Provide the (x, y) coordinate of the cell's center where the given text is located.  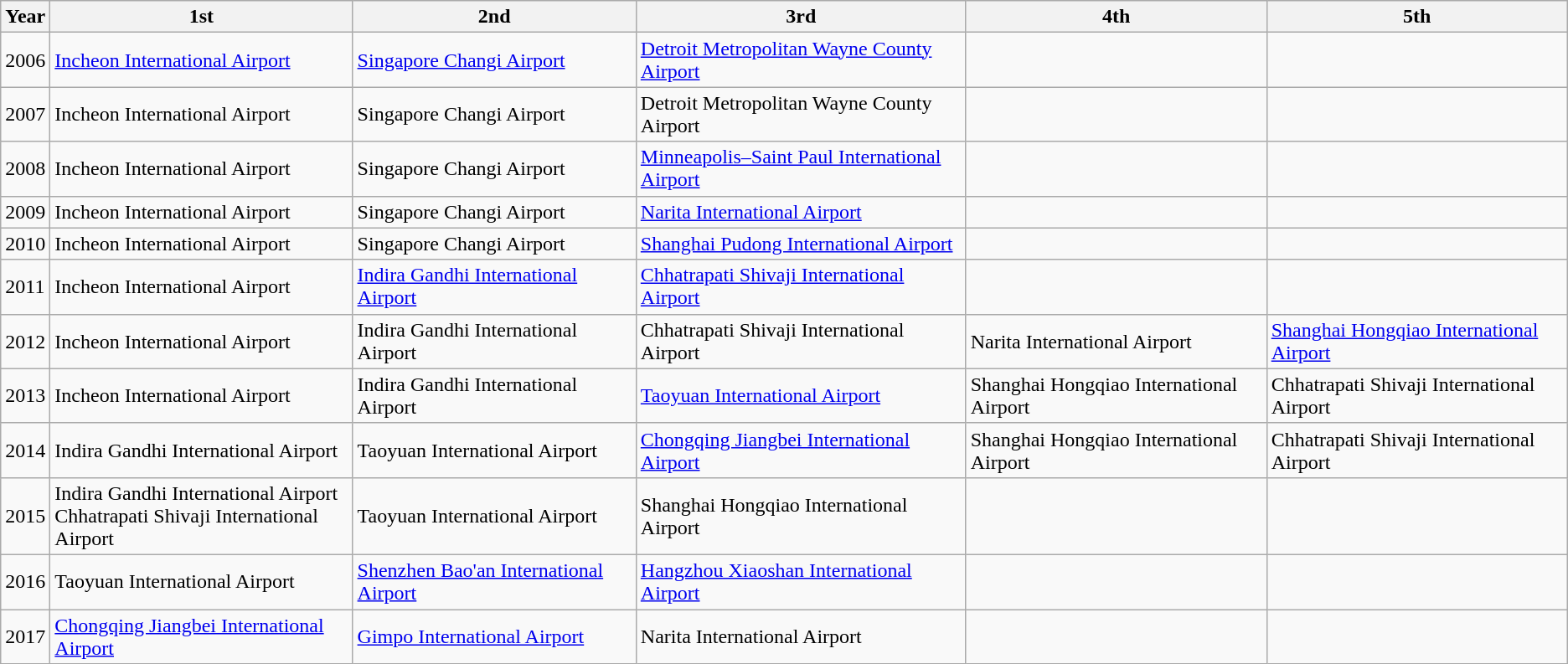
2014 (25, 450)
1st (201, 17)
Minneapolis–Saint Paul International Airport (801, 169)
2017 (25, 636)
5th (1417, 17)
2009 (25, 212)
2008 (25, 169)
2013 (25, 395)
2015 (25, 516)
Gimpo International Airport (494, 636)
4th (1116, 17)
Year (25, 17)
2007 (25, 114)
Shenzhen Bao'an International Airport (494, 581)
Hangzhou Xiaoshan International Airport (801, 581)
2011 (25, 286)
2nd (494, 17)
2006 (25, 60)
2012 (25, 342)
2016 (25, 581)
3rd (801, 17)
2010 (25, 244)
Indira Gandhi International Airport Chhatrapati Shivaji International Airport (201, 516)
Shanghai Pudong International Airport (801, 244)
